Locate the cell with the specified text and output its (x, y) center coordinate. 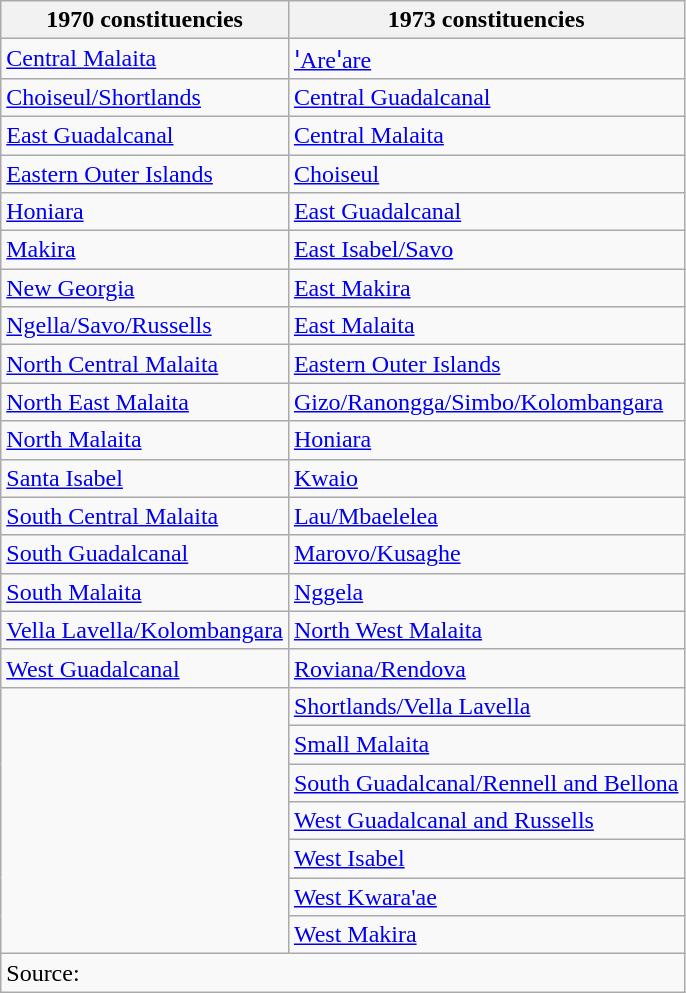
South Malaita (145, 592)
Makira (145, 250)
South Guadalcanal/Rennell and Bellona (486, 783)
Lau/Mbaelelea (486, 516)
New Georgia (145, 288)
Marovo/Kusaghe (486, 554)
Central Guadalcanal (486, 97)
West Isabel (486, 859)
East Malaita (486, 326)
Santa Isabel (145, 478)
South Guadalcanal (145, 554)
1970 constituencies (145, 20)
West Guadalcanal (145, 668)
Vella Lavella/Kolombangara (145, 630)
West Guadalcanal and Russells (486, 821)
East Isabel/Savo (486, 250)
1973 constituencies (486, 20)
Nggela (486, 592)
North Malaita (145, 440)
Shortlands/Vella Lavella (486, 706)
West Makira (486, 935)
Choiseul (486, 173)
Choiseul/Shortlands (145, 97)
East Makira (486, 288)
North West Malaita (486, 630)
South Central Malaita (145, 516)
Kwaio (486, 478)
North East Malaita (145, 402)
West Kwara'ae (486, 897)
Small Malaita (486, 744)
Source: (342, 973)
Gizo/Ranongga/Simbo/Kolombangara (486, 402)
Ngella/Savo/Russells (145, 326)
Roviana/Rendova (486, 668)
North Central Malaita (145, 364)
ꞌAreꞌare (486, 59)
